Output the [X, Y] coordinate of the center of the cell containing the given text.  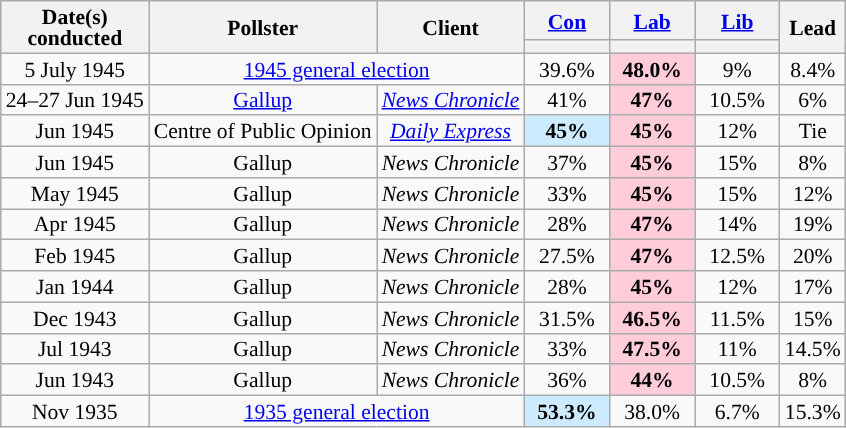
Apr 1945 [75, 224]
9% [738, 68]
1945 general election [337, 68]
Jun 1943 [75, 380]
Centre of Public Opinion [263, 132]
37% [566, 162]
Feb 1945 [75, 256]
11.5% [738, 318]
14% [738, 224]
24–27 Jun 1945 [75, 100]
41% [566, 100]
38.0% [652, 412]
May 1945 [75, 194]
6% [813, 100]
Daily Express [451, 132]
20% [813, 256]
31.5% [566, 318]
17% [813, 286]
Nov 1935 [75, 412]
6.7% [738, 412]
Lab [652, 20]
36% [566, 380]
Dec 1943 [75, 318]
19% [813, 224]
Date(s)conducted [75, 27]
39.6% [566, 68]
Jan 1944 [75, 286]
48.0% [652, 68]
11% [738, 348]
12.5% [738, 256]
8.4% [813, 68]
15.3% [813, 412]
Client [451, 27]
47.5% [652, 348]
53.3% [566, 412]
1935 general election [337, 412]
Con [566, 20]
46.5% [652, 318]
Pollster [263, 27]
5 July 1945 [75, 68]
Lead [813, 27]
27.5% [566, 256]
Tie [813, 132]
Jul 1943 [75, 348]
Lib [738, 20]
14.5% [813, 348]
44% [652, 380]
